From the cell containing the given text, extract its center point as (x, y) coordinate. 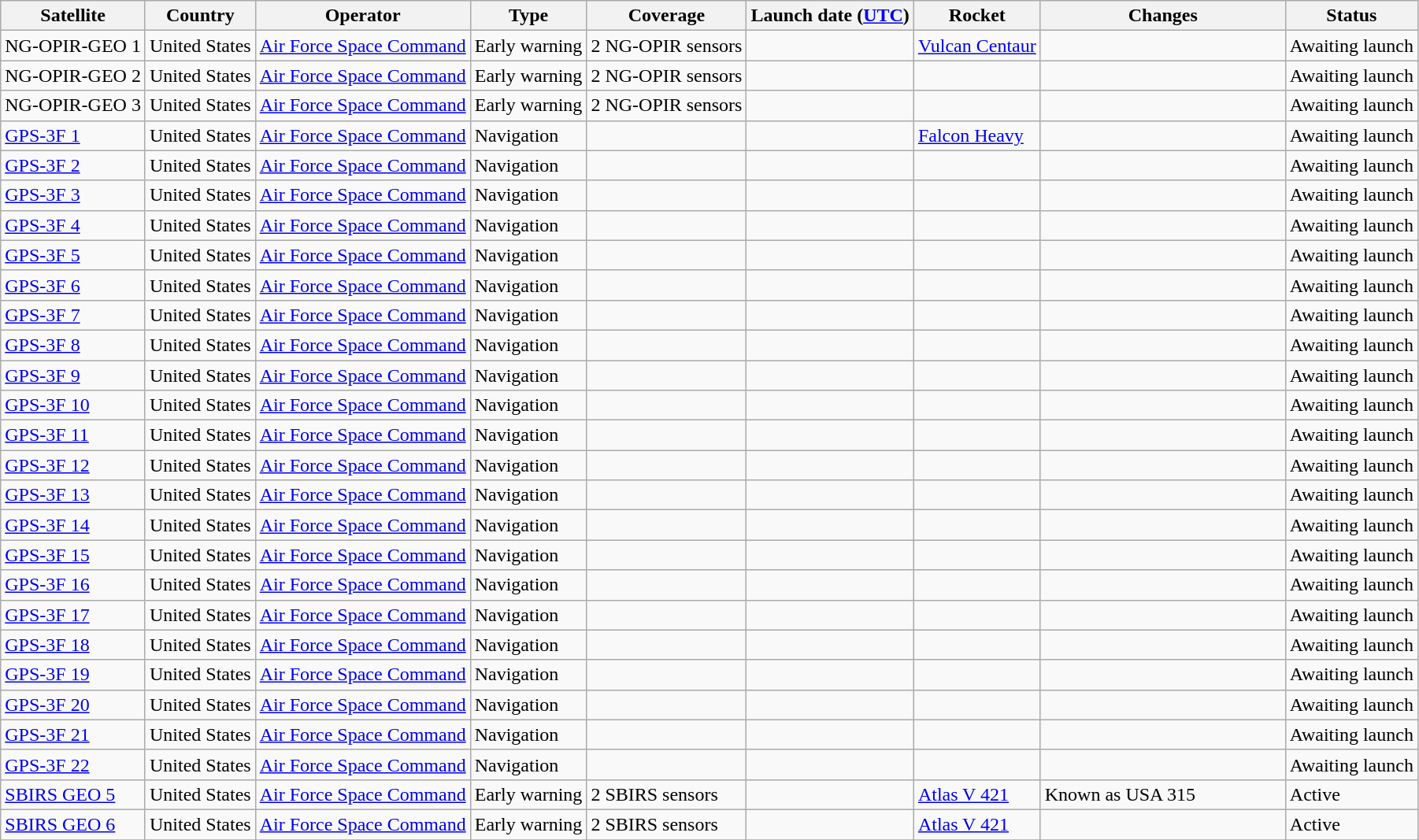
NG-OPIR-GEO 2 (73, 76)
GPS-3F 3 (73, 195)
SBIRS GEO 5 (73, 794)
GPS-3F 15 (73, 555)
Operator (362, 16)
GPS-3F 7 (73, 315)
GPS-3F 22 (73, 764)
GPS-3F 13 (73, 495)
GPS-3F 17 (73, 615)
GPS-3F 14 (73, 525)
Known as USA 315 (1162, 794)
GPS-3F 9 (73, 376)
Rocket (976, 16)
GPS-3F 21 (73, 735)
GPS-3F 12 (73, 465)
GPS-3F 5 (73, 255)
Status (1351, 16)
Falcon Heavy (976, 135)
Satellite (73, 16)
Country (200, 16)
Changes (1162, 16)
NG-OPIR-GEO 1 (73, 46)
GPS-3F 11 (73, 435)
Coverage (666, 16)
GPS-3F 2 (73, 165)
SBIRS GEO 6 (73, 824)
GPS-3F 18 (73, 645)
Vulcan Centaur (976, 46)
Type (528, 16)
GPS-3F 6 (73, 285)
NG-OPIR-GEO 3 (73, 105)
GPS-3F 19 (73, 675)
GPS-3F 16 (73, 585)
GPS-3F 1 (73, 135)
GPS-3F 8 (73, 345)
GPS-3F 4 (73, 225)
Launch date (UTC) (830, 16)
GPS-3F 10 (73, 405)
GPS-3F 20 (73, 705)
